Scan for the cell matching the given text and deliver its [X, Y] coordinate at center. 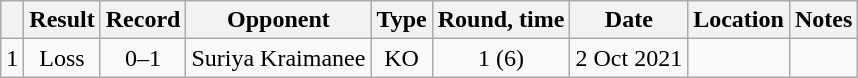
Notes [823, 20]
Opponent [278, 20]
0–1 [143, 58]
1 [12, 58]
1 (6) [501, 58]
Round, time [501, 20]
Loss [62, 58]
Type [402, 20]
Location [739, 20]
KO [402, 58]
Result [62, 20]
Suriya Kraimanee [278, 58]
Record [143, 20]
Date [629, 20]
2 Oct 2021 [629, 58]
